Return the (x, y) coordinate for the center point of the cell that contains the specified text.  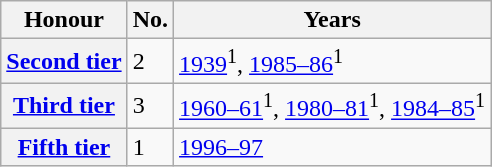
1960–611, 1980–811, 1984–851 (332, 106)
Honour (64, 20)
Third tier (64, 106)
1 (150, 147)
1996–97 (332, 147)
Fifth tier (64, 147)
2 (150, 62)
Years (332, 20)
3 (150, 106)
Second tier (64, 62)
19391, 1985–861 (332, 62)
No. (150, 20)
